Output the (X, Y) coordinate of the center of the cell containing the given text.  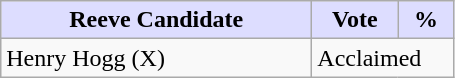
Reeve Candidate (156, 20)
Henry Hogg (X) (156, 58)
Vote (355, 20)
Acclaimed (383, 58)
% (426, 20)
